Find where the given text appears and provide that cell's center as (x, y) coordinate. 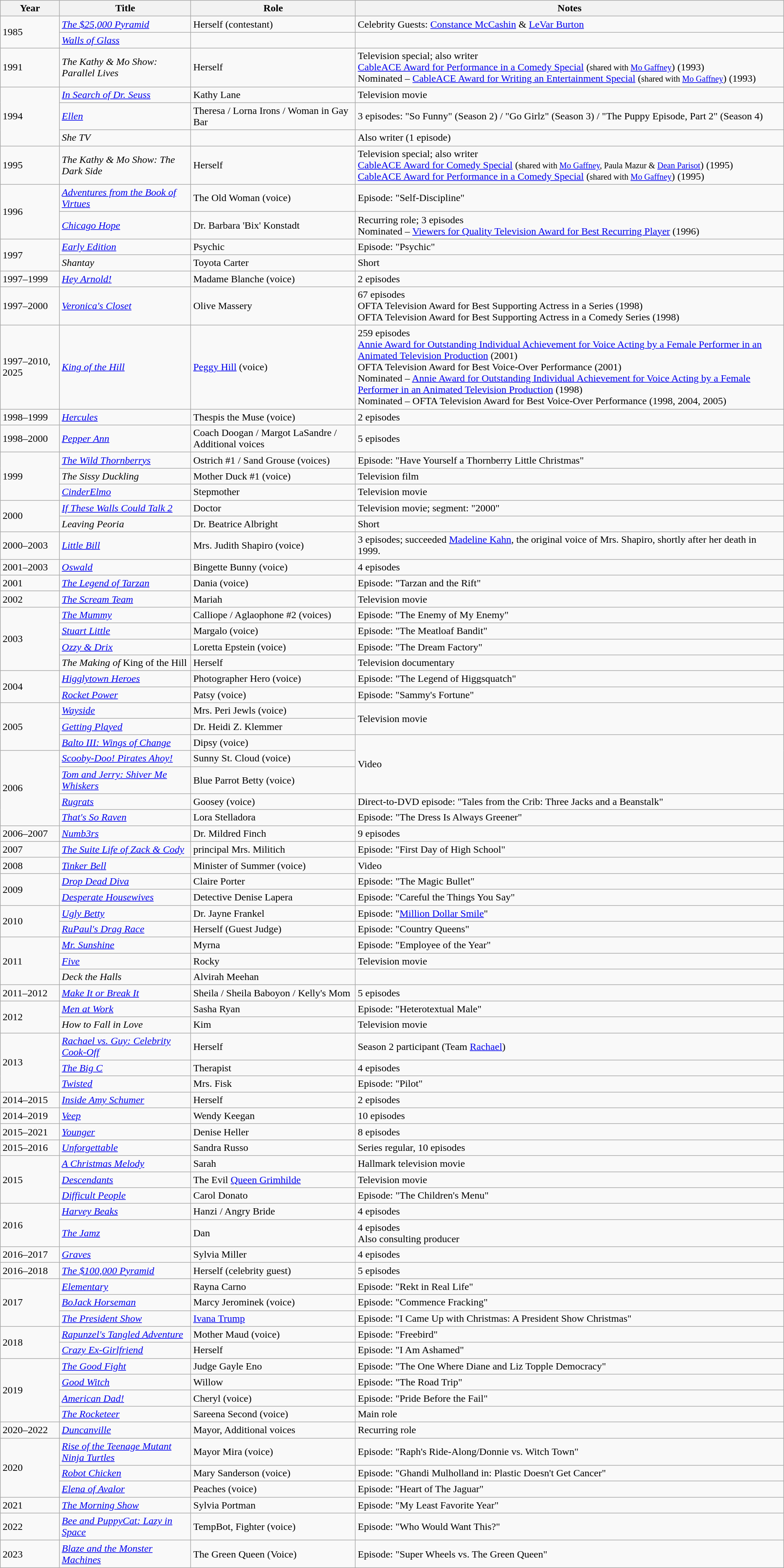
2015–2021 (30, 1132)
The Jamz (125, 1233)
Celebrity Guests: Constance McCashin & LeVar Burton (570, 24)
Role (273, 8)
2005 (30, 727)
Elena of Avalor (125, 1489)
Crazy Ex-Girlfriend (125, 1350)
2010 (30, 921)
2015–2016 (30, 1148)
Episode: "Raph's Ride-Along/Donnie vs. Witch Town" (570, 1452)
2023 (30, 1554)
Deck the Halls (125, 977)
Mrs. Peri Jewls (voice) (273, 711)
2000–2003 (30, 545)
1991 (30, 67)
Episode: "Heterotextual Male" (570, 1009)
2021 (30, 1505)
1997 (30, 255)
RuPaul's Drag Race (125, 929)
Rayna Carno (273, 1287)
Therapist (273, 1068)
Men at Work (125, 1009)
1998–2000 (30, 439)
Robot Chicken (125, 1473)
Willow (273, 1382)
Sylvia Portman (273, 1505)
1997–2010, 2025 (30, 367)
Sunny St. Cloud (voice) (273, 758)
Herself (Guest Judge) (273, 929)
Patsy (voice) (273, 695)
That's So Raven (125, 818)
Bingette Bunny (voice) (273, 567)
Episode: "Pilot" (570, 1084)
2013 (30, 1062)
Sareena Second (voice) (273, 1414)
Kathy Lane (273, 95)
2009 (30, 889)
Main role (570, 1414)
Younger (125, 1132)
CinderElmo (125, 492)
Ellen (125, 116)
Episode: "I Came Up with Christmas: A President Show Christmas" (570, 1318)
Oswald (125, 567)
Graves (125, 1255)
2014–2019 (30, 1116)
2007 (30, 849)
Margalo (voice) (273, 631)
Twisted (125, 1084)
Episode: "The Magic Bullet" (570, 881)
Episode: "Pride Before the Fail" (570, 1398)
The President Show (125, 1318)
Claire Porter (273, 881)
2004 (30, 687)
King of the Hill (125, 367)
Tom and Jerry: Shiver Me Whiskers (125, 780)
2001 (30, 583)
The Scream Team (125, 599)
Doctor (273, 508)
Episode: "Who Would Want This?" (570, 1527)
BoJack Horseman (125, 1302)
Television film (570, 476)
Ivana Trump (273, 1318)
Five (125, 961)
American Dad! (125, 1398)
Stepmother (273, 492)
Olive Massery (273, 306)
Mrs. Fisk (273, 1084)
Episode: "First Day of High School" (570, 849)
Episode: "Commence Fracking" (570, 1302)
Episode: "Ghandi Mulholland in: Plastic Doesn't Get Cancer" (570, 1473)
The Kathy & Mo Show: The Dark Side (125, 165)
Rise of the Teenage Mutant Ninja Turtles (125, 1452)
Walls of Glass (125, 40)
Episode: "The Dream Factory" (570, 647)
Getting Played (125, 727)
The Big C (125, 1068)
Mayor Mira (voice) (273, 1452)
Dania (voice) (273, 583)
Episode: "The Legend of Higgsquatch" (570, 679)
Lora Stelladora (273, 818)
Good Witch (125, 1382)
Episode: "Psychic" (570, 247)
1985 (30, 32)
Pepper Ann (125, 439)
principal Mrs. Militich (273, 849)
Hercules (125, 417)
Scooby-Doo! Pirates Ahoy! (125, 758)
Calliope / Aglaophone #2 (voices) (273, 615)
The $100,000 Pyramid (125, 1271)
2001–2003 (30, 567)
Wayside (125, 711)
Madame Blanche (voice) (273, 279)
2000 (30, 516)
Year (30, 8)
Blue Parrot Betty (voice) (273, 780)
Unforgettable (125, 1148)
Episode: "Freebird" (570, 1334)
Duncanville (125, 1430)
Numb3rs (125, 833)
9 episodes (570, 833)
2015 (30, 1179)
Ostrich #1 / Sand Grouse (voices) (273, 460)
Episode: "Country Queens" (570, 929)
Peggy Hill (voice) (273, 367)
2011 (30, 961)
Denise Heller (273, 1132)
How to Fall in Love (125, 1025)
Mary Sanderson (voice) (273, 1473)
Episode: "Careful the Things You Say" (570, 897)
Goosey (voice) (273, 802)
Cheryl (voice) (273, 1398)
Difficult People (125, 1196)
Sasha Ryan (273, 1009)
2003 (30, 639)
Alvirah Meehan (273, 977)
In Search of Dr. Seuss (125, 95)
Wendy Keegan (273, 1116)
Veronica's Closet (125, 306)
10 episodes (570, 1116)
Episode: "Heart of The Jaguar" (570, 1489)
Kim (273, 1025)
Also writer (1 episode) (570, 138)
Episode: "Tarzan and the Rift" (570, 583)
The Morning Show (125, 1505)
Episode: "My Least Favorite Year" (570, 1505)
2014–2015 (30, 1100)
Descendants (125, 1180)
Carol Donato (273, 1196)
Marcy Jerominek (voice) (273, 1302)
Mother Maud (voice) (273, 1334)
Leaving Peoria (125, 524)
Television documentary (570, 663)
The Legend of Tarzan (125, 583)
Elementary (125, 1287)
Desperate Housewives (125, 897)
Rugrats (125, 802)
3 episodes: "So Funny" (Season 2) / "Go Girlz" (Season 3) / "The Puppy Episode, Part 2" (Season 4) (570, 116)
1995 (30, 165)
Mr. Sunshine (125, 945)
Hanzi / Angry Bride (273, 1212)
2012 (30, 1017)
Higglytown Heroes (125, 679)
1994 (30, 116)
2016–2017 (30, 1255)
The Evil Queen Grimhilde (273, 1180)
Episode: "Employee of the Year" (570, 945)
The Good Fight (125, 1366)
Inside Amy Schumer (125, 1100)
Drop Dead Diva (125, 881)
1999 (30, 476)
Dr. Beatrice Albright (273, 524)
Sandra Russo (273, 1148)
Hey Arnold! (125, 279)
Ugly Betty (125, 913)
Mariah (273, 599)
Shantay (125, 263)
Dipsy (voice) (273, 743)
Notes (570, 8)
Psychic (273, 247)
Episode: "Self-Discipline" (570, 198)
Make It or Break It (125, 993)
Television movie; segment: "2000" (570, 508)
Judge Gayle Eno (273, 1366)
Veep (125, 1116)
Sheila / Sheila Baboyon / Kelly's Mom (273, 993)
Toyota Carter (273, 263)
2022 (30, 1527)
Episode: "Have Yourself a Thornberry Little Christmas" (570, 460)
1996 (30, 211)
Mayor, Additional voices (273, 1430)
She TV (125, 138)
Loretta Epstein (voice) (273, 647)
Episode: "The One Where Diane and Liz Topple Democracy" (570, 1366)
Adventures from the Book of Virtues (125, 198)
Thespis the Muse (voice) (273, 417)
Recurring role (570, 1430)
The Making of King of the Hill (125, 663)
Herself (celebrity guest) (273, 1271)
Dr. Barbara 'Bix' Konstadt (273, 225)
TempBot, Fighter (voice) (273, 1527)
2016–2018 (30, 1271)
The Rocketeer (125, 1414)
Direct-to-DVD episode: "Tales from the Crib: Three Jacks and a Beanstalk" (570, 802)
8 episodes (570, 1132)
Herself (contestant) (273, 24)
Sylvia Miller (273, 1255)
Coach Doogan / Margot LaSandre / Additional voices (273, 439)
Dan (273, 1233)
Rapunzel's Tangled Adventure (125, 1334)
If These Walls Could Talk 2 (125, 508)
2016 (30, 1225)
The Sissy Duckling (125, 476)
Dr. Heidi Z. Klemmer (273, 727)
Bee and PuppyCat: Lazy in Space (125, 1527)
Episode: "The Dress Is Always Greener" (570, 818)
The Wild Thornberrys (125, 460)
The Old Woman (voice) (273, 198)
Episode: "The Enemy of My Enemy" (570, 615)
Photographer Hero (voice) (273, 679)
Early Edition (125, 247)
The Suite Life of Zack & Cody (125, 849)
Dr. Jayne Frankel (273, 913)
Title (125, 8)
Mrs. Judith Shapiro (voice) (273, 545)
Minister of Summer (voice) (273, 865)
4 episodesAlso consulting producer (570, 1233)
Episode: "Super Wheels vs. The Green Queen" (570, 1554)
2020–2022 (30, 1430)
Episode: "Rekt in Real Life" (570, 1287)
2019 (30, 1390)
Episode: "Million Dollar Smile" (570, 913)
Rachael vs. Guy: Celebrity Cook-Off (125, 1046)
2006 (30, 788)
Series regular, 10 episodes (570, 1148)
Episode: "Sammy's Fortune" (570, 695)
The $25,000 Pyramid (125, 24)
Season 2 participant (Team Rachael) (570, 1046)
Chicago Hope (125, 225)
Rocky (273, 961)
2011–2012 (30, 993)
Episode: "I Am Ashamed" (570, 1350)
Ozzy & Drix (125, 647)
2006–2007 (30, 833)
2002 (30, 599)
A Christmas Melody (125, 1163)
2017 (30, 1302)
Dr. Mildred Finch (273, 833)
The Green Queen (Voice) (273, 1554)
1997–2000 (30, 306)
Hallmark television movie (570, 1163)
Recurring role; 3 episodesNominated – Viewers for Quality Television Award for Best Recurring Player (1996) (570, 225)
Blaze and the Monster Machines (125, 1554)
Theresa / Lorna Irons / Woman in Gay Bar (273, 116)
Episode: "The Road Trip" (570, 1382)
The Mummy (125, 615)
Rocket Power (125, 695)
Sarah (273, 1163)
2020 (30, 1467)
Peaches (voice) (273, 1489)
1998–1999 (30, 417)
Balto III: Wings of Change (125, 743)
2008 (30, 865)
1997–1999 (30, 279)
2018 (30, 1342)
Detective Denise Lapera (273, 897)
The Kathy & Mo Show: Parallel Lives (125, 67)
Little Bill (125, 545)
Mother Duck #1 (voice) (273, 476)
Stuart Little (125, 631)
Myrna (273, 945)
3 episodes; succeeded Madeline Kahn, the original voice of Mrs. Shapiro, shortly after her death in 1999. (570, 545)
Harvey Beaks (125, 1212)
Episode: "The Children's Menu" (570, 1196)
Episode: "The Meatloaf Bandit" (570, 631)
Tinker Bell (125, 865)
